Find where the given text appears and provide that cell's center as (X, Y) coordinate. 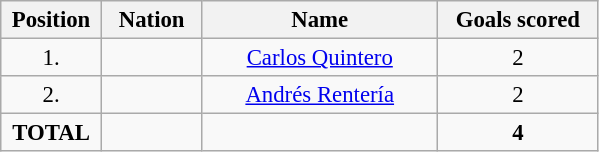
Goals scored (518, 20)
1. (52, 58)
Position (52, 20)
Name (320, 20)
Carlos Quintero (320, 58)
4 (518, 133)
2. (52, 95)
Nation (152, 20)
TOTAL (52, 133)
Andrés Rentería (320, 95)
